Identify which cell holds the provided text, then report its [x, y] central coordinate. 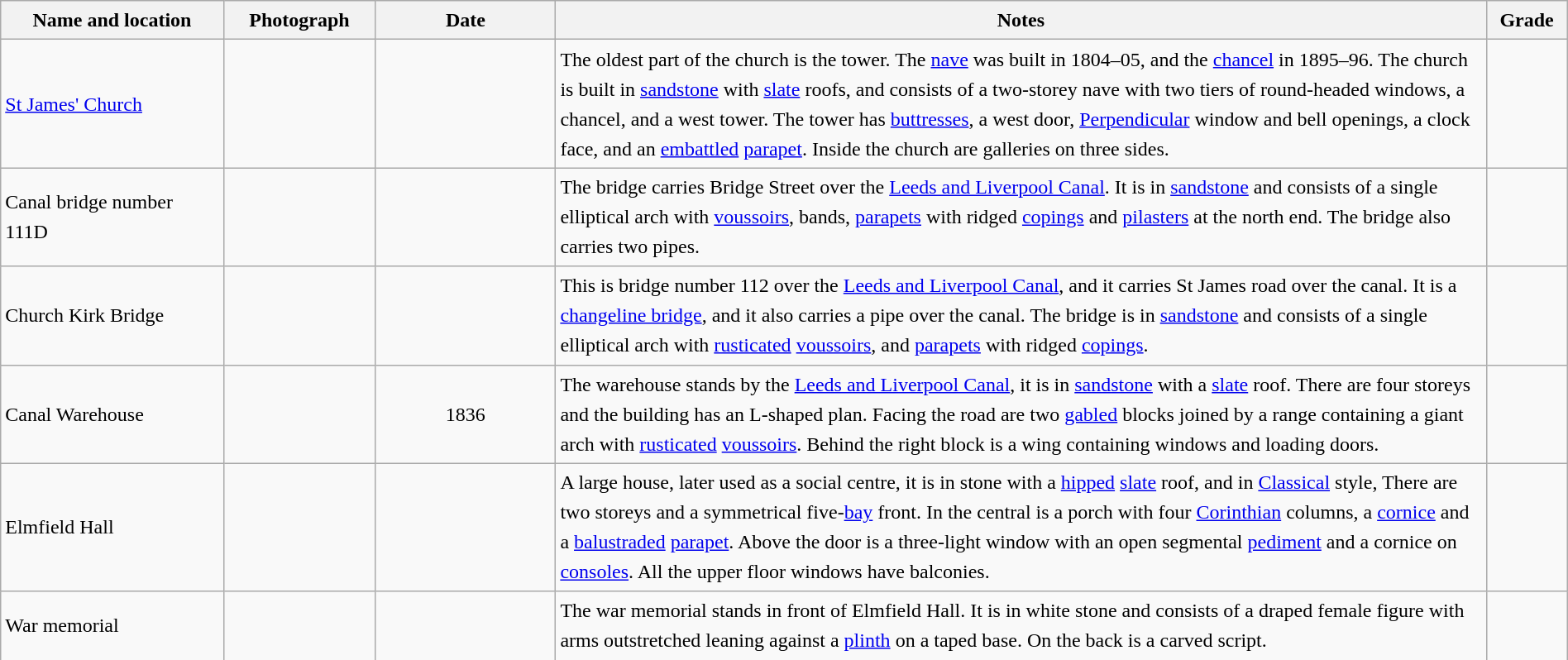
Church Kirk Bridge [112, 316]
Notes [1021, 20]
Date [466, 20]
1836 [466, 414]
Name and location [112, 20]
Canal Warehouse [112, 414]
Canal bridge number 111D [112, 217]
Grade [1527, 20]
Elmfield Hall [112, 528]
Photograph [299, 20]
St James' Church [112, 104]
War memorial [112, 625]
